Return the (X, Y) coordinate for the center point of the cell that contains the specified text.  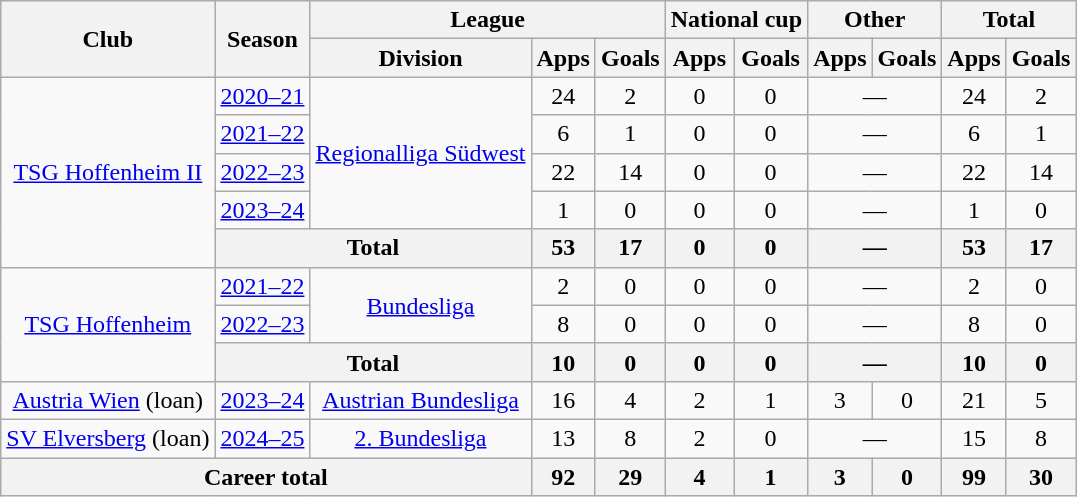
99 (974, 477)
92 (563, 477)
Austrian Bundesliga (420, 400)
Austria Wien (loan) (108, 400)
5 (1041, 400)
16 (563, 400)
2020–21 (262, 96)
15 (974, 438)
2024–25 (262, 438)
13 (563, 438)
SV Elversberg (loan) (108, 438)
Regionalliga Südwest (420, 153)
National cup (736, 20)
League (488, 20)
TSG Hoffenheim (108, 324)
Club (108, 39)
Season (262, 39)
TSG Hoffenheim II (108, 172)
Other (875, 20)
Career total (266, 477)
2. Bundesliga (420, 438)
30 (1041, 477)
Division (420, 58)
29 (630, 477)
Bundesliga (420, 305)
21 (974, 400)
